Find where the given text appears and provide that cell's center as [X, Y] coordinate. 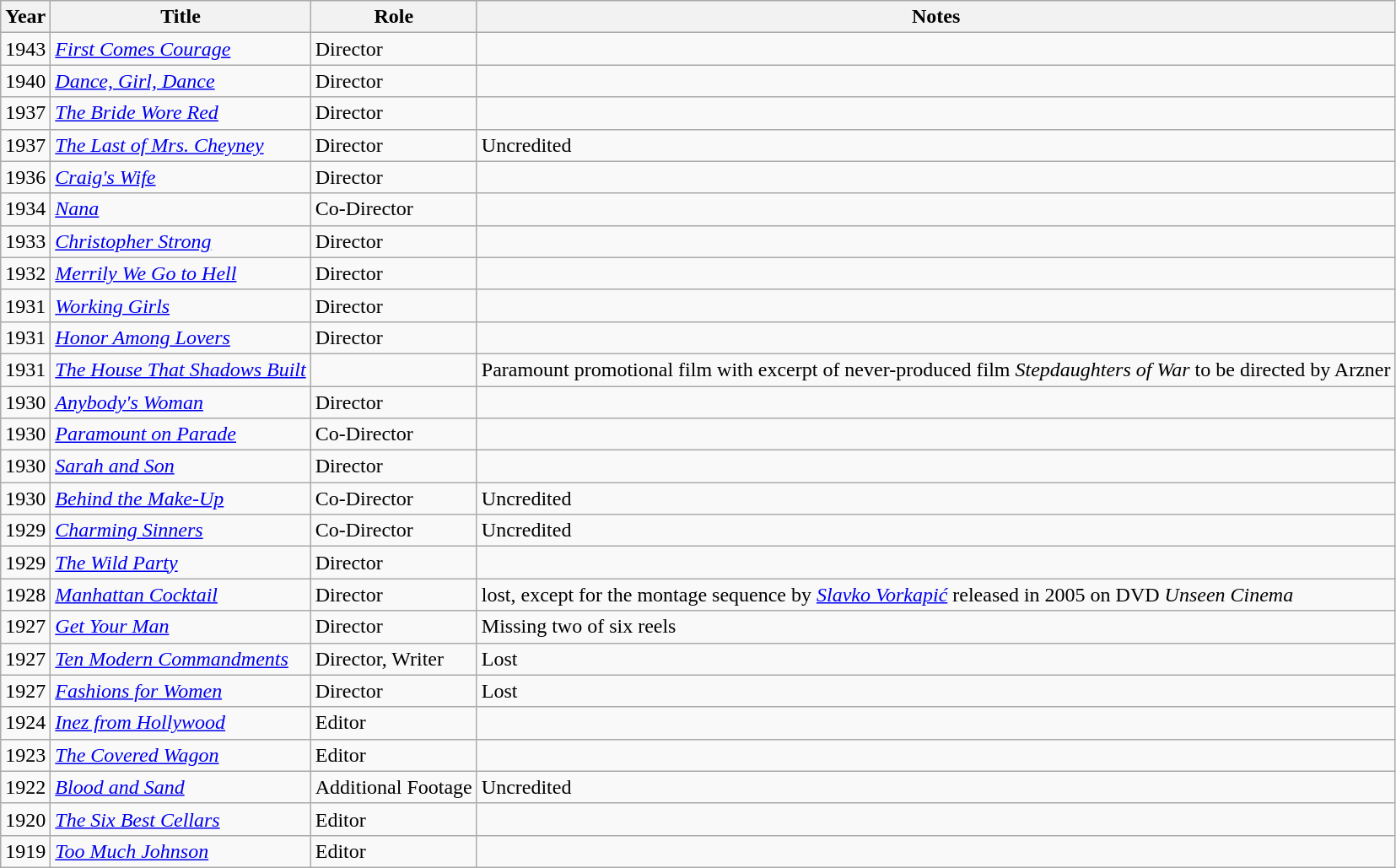
Behind the Make-Up [181, 499]
Honor Among Lovers [181, 337]
Too Much Johnson [181, 851]
Year [25, 17]
1919 [25, 851]
1920 [25, 819]
1934 [25, 209]
Ten Modern Commandments [181, 659]
The Last of Mrs. Cheyney [181, 145]
1928 [25, 595]
1936 [25, 177]
First Comes Courage [181, 49]
1932 [25, 273]
The Covered Wagon [181, 755]
1923 [25, 755]
Paramount promotional film with excerpt of never-produced film Stepdaughters of War to be directed by Arzner [936, 369]
Inez from Hollywood [181, 723]
Title [181, 17]
The Bride Wore Red [181, 113]
1924 [25, 723]
Anybody's Woman [181, 402]
Get Your Man [181, 627]
Director, Writer [393, 659]
Working Girls [181, 305]
Charming Sinners [181, 531]
Christopher Strong [181, 241]
Blood and Sand [181, 787]
Sarah and Son [181, 466]
The Six Best Cellars [181, 819]
1922 [25, 787]
The House That Shadows Built [181, 369]
Manhattan Cocktail [181, 595]
Notes [936, 17]
Fashions for Women [181, 691]
1943 [25, 49]
The Wild Party [181, 563]
1933 [25, 241]
Nana [181, 209]
1940 [25, 81]
Paramount on Parade [181, 434]
Additional Footage [393, 787]
Merrily We Go to Hell [181, 273]
Craig's Wife [181, 177]
Role [393, 17]
Dance, Girl, Dance [181, 81]
lost, except for the montage sequence by Slavko Vorkapić released in 2005 on DVD Unseen Cinema [936, 595]
Missing two of six reels [936, 627]
